Scan for the cell matching the given text and deliver its [x, y] coordinate at center. 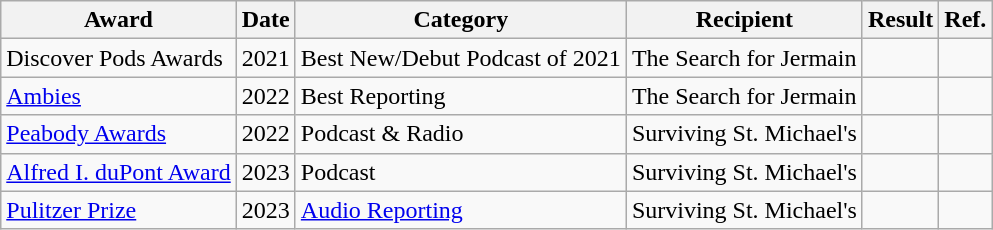
Ambies [119, 96]
Award [119, 20]
Podcast [460, 172]
Ref. [966, 20]
Best Reporting [460, 96]
Date [266, 20]
Recipient [744, 20]
2021 [266, 58]
Result [900, 20]
Discover Pods Awards [119, 58]
Pulitzer Prize [119, 210]
Podcast & Radio [460, 134]
Best New/Debut Podcast of 2021 [460, 58]
Alfred I. duPont Award [119, 172]
Audio Reporting [460, 210]
Peabody Awards [119, 134]
Category [460, 20]
